Determine the (X, Y) coordinate at the center of the cell enclosing the given text.  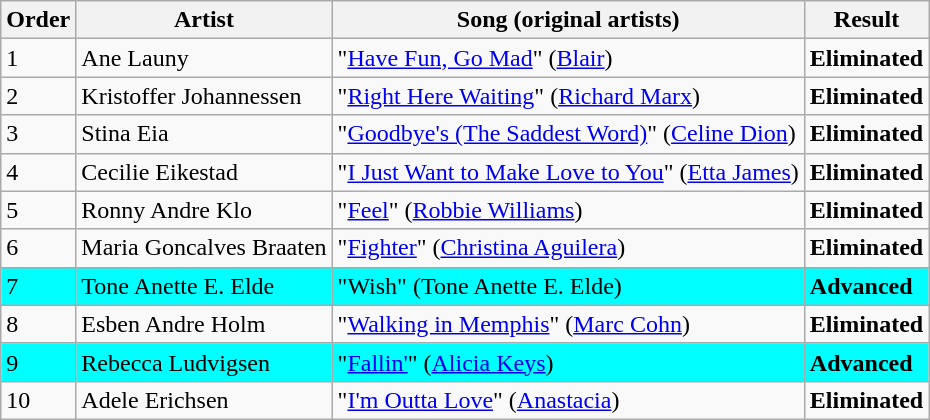
Order (38, 20)
Esben Andre Holm (204, 324)
1 (38, 58)
"Wish" (Tone Anette E. Elde) (568, 286)
"Fighter" (Christina Aguilera) (568, 248)
"Goodbye's (The Saddest Word)" (Celine Dion) (568, 134)
Maria Goncalves Braaten (204, 248)
Rebecca Ludvigsen (204, 362)
Tone Anette E. Elde (204, 286)
Kristoffer Johannessen (204, 96)
4 (38, 172)
3 (38, 134)
Artist (204, 20)
"I Just Want to Make Love to You" (Etta James) (568, 172)
9 (38, 362)
"Feel" (Robbie Williams) (568, 210)
Song (original artists) (568, 20)
Ronny Andre Klo (204, 210)
5 (38, 210)
Ane Launy (204, 58)
"Walking in Memphis" (Marc Cohn) (568, 324)
"Fallin'" (Alicia Keys) (568, 362)
"Right Here Waiting" (Richard Marx) (568, 96)
Result (866, 20)
8 (38, 324)
2 (38, 96)
10 (38, 400)
Cecilie Eikestad (204, 172)
Stina Eia (204, 134)
"Have Fun, Go Mad" (Blair) (568, 58)
7 (38, 286)
"I'm Outta Love" (Anastacia) (568, 400)
6 (38, 248)
Adele Erichsen (204, 400)
